For the text-containing cell, return its midpoint in [x, y] coordinate format. 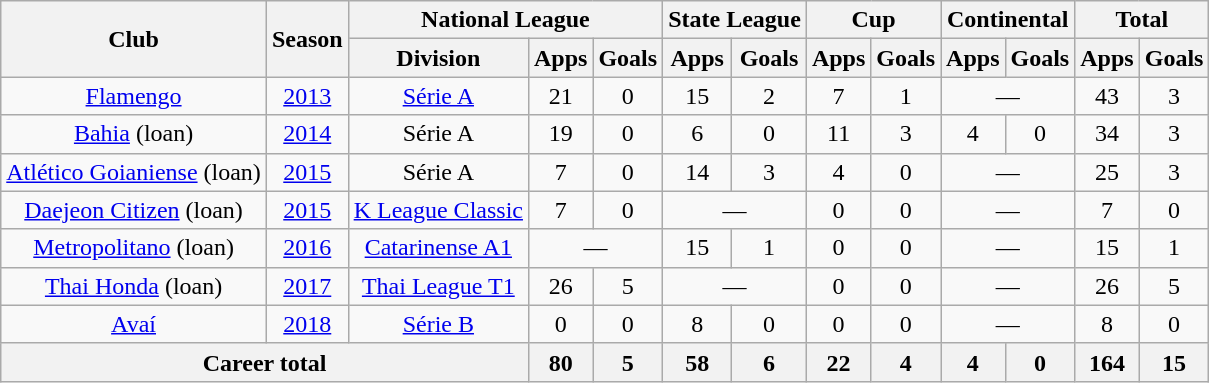
58 [698, 362]
Career total [265, 362]
Catarinense A1 [438, 248]
34 [1107, 134]
Série B [438, 324]
164 [1107, 362]
K League Classic [438, 210]
National League [506, 20]
21 [560, 96]
Total [1142, 20]
2016 [307, 248]
Bahia (loan) [134, 134]
2017 [307, 286]
2014 [307, 134]
Thai League T1 [438, 286]
State League [735, 20]
Thai Honda (loan) [134, 286]
80 [560, 362]
Avaí [134, 324]
2 [770, 96]
Season [307, 39]
22 [838, 362]
43 [1107, 96]
Atlético Goianiense (loan) [134, 172]
Flamengo [134, 96]
Cup [873, 20]
Club [134, 39]
11 [838, 134]
Division [438, 58]
Continental [1008, 20]
Metropolitano (loan) [134, 248]
2018 [307, 324]
14 [698, 172]
2013 [307, 96]
19 [560, 134]
25 [1107, 172]
Daejeon Citizen (loan) [134, 210]
